Detect which cell encompasses the target text, then output its (x, y) center coordinate. 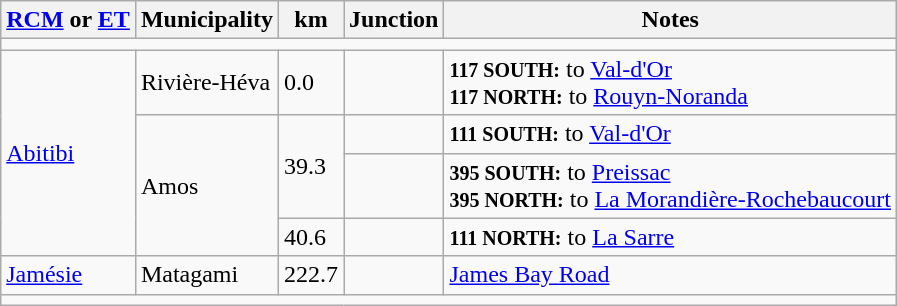
111 SOUTH: to Val-d'Or (670, 134)
Junction (394, 20)
Matagami (206, 275)
Amos (206, 186)
km (310, 20)
Jamésie (68, 275)
39.3 (310, 166)
111 NORTH: to La Sarre (670, 237)
222.7 (310, 275)
117 SOUTH: to Val-d'Or 117 NORTH: to Rouyn-Noranda (670, 82)
0.0 (310, 82)
RCM or ET (68, 20)
395 SOUTH: to Preissac 395 NORTH: to La Morandière-Rochebaucourt (670, 186)
40.6 (310, 237)
Municipality (206, 20)
Abitibi (68, 153)
Rivière-Héva (206, 82)
Notes (670, 20)
James Bay Road (670, 275)
